Return the (X, Y) coordinate for the center point of the cell that contains the specified text.  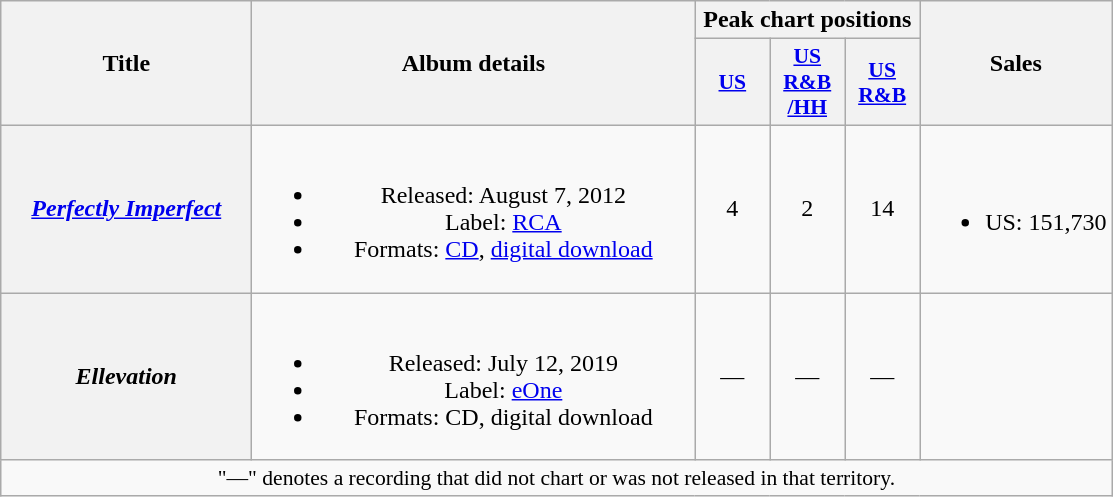
Ellevation (126, 376)
Peak chart positions (808, 20)
Title (126, 64)
"—" denotes a recording that did not chart or was not released in that territory. (556, 478)
2 (808, 208)
Album details (474, 64)
4 (732, 208)
14 (882, 208)
Perfectly Imperfect (126, 208)
USR&B/HH (808, 82)
USR&B (882, 82)
Released: July 12, 2019Label: eOneFormats: CD, digital download (474, 376)
Released: August 7, 2012Label: RCAFormats: CD, digital download (474, 208)
Sales (1016, 64)
US: 151,730 (1016, 208)
US (732, 82)
